Extract the [x, y] coordinate from the center of the cell holding the provided text.  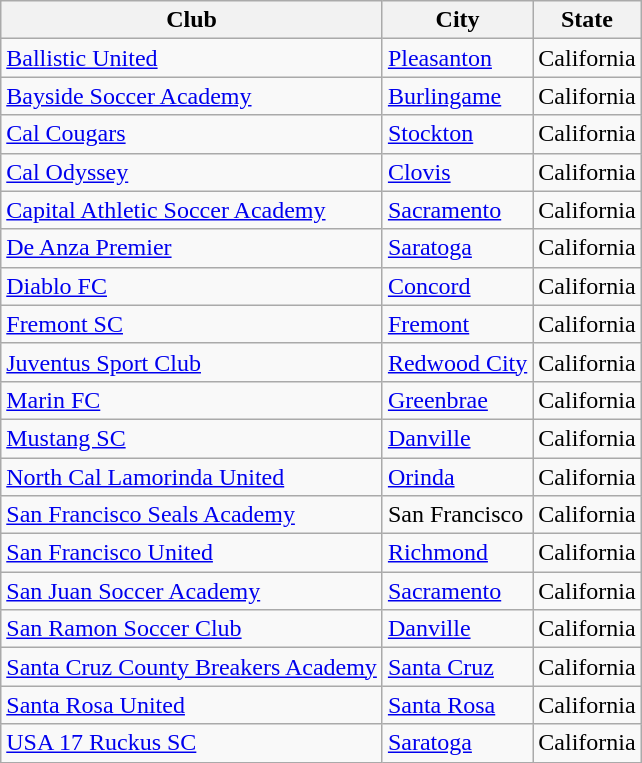
Burlingame [457, 96]
Bayside Soccer Academy [192, 96]
City [457, 20]
Concord [457, 286]
Clovis [457, 172]
San Francisco [457, 515]
Redwood City [457, 362]
Santa Rosa United [192, 705]
San Ramon Soccer Club [192, 629]
Santa Cruz County Breakers Academy [192, 667]
Santa Rosa [457, 705]
Club [192, 20]
Mustang SC [192, 438]
San Juan Soccer Academy [192, 591]
Santa Cruz [457, 667]
Richmond [457, 553]
Stockton [457, 134]
Cal Cougars [192, 134]
North Cal Lamorinda United [192, 477]
Pleasanton [457, 58]
Juventus Sport Club [192, 362]
Diablo FC [192, 286]
Fremont [457, 324]
Greenbrae [457, 400]
State [587, 20]
Fremont SC [192, 324]
San Francisco United [192, 553]
Capital Athletic Soccer Academy [192, 210]
De Anza Premier [192, 248]
USA 17 Ruckus SC [192, 743]
Orinda [457, 477]
Ballistic United [192, 58]
Cal Odyssey [192, 172]
San Francisco Seals Academy [192, 515]
Marin FC [192, 400]
